Return (X, Y) of the center of cell containing provided text 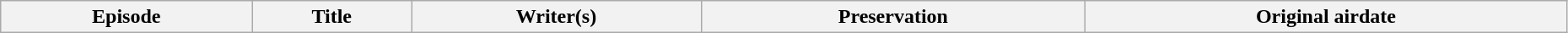
Title (332, 17)
Original airdate (1326, 17)
Preservation (892, 17)
Episode (127, 17)
Writer(s) (557, 17)
